Determine the (X, Y) coordinate at the center of the cell enclosing the given text.  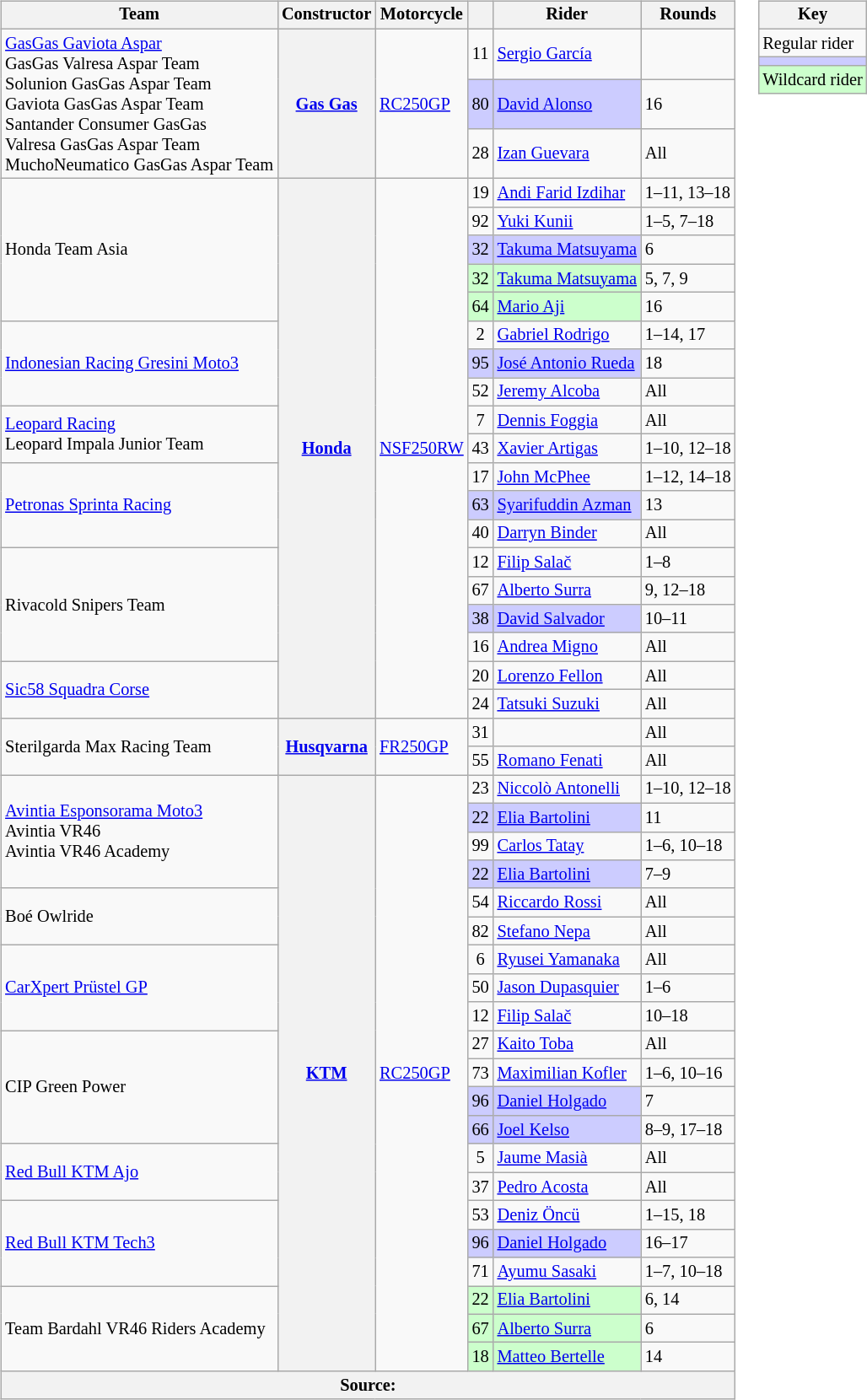
Husqvarna (326, 746)
Jason Dupasquier (567, 988)
Lorenzo Fellon (567, 676)
1–5, 7–18 (688, 222)
Indonesian Racing Gresini Moto3 (139, 363)
20 (481, 676)
Boé Owlride (139, 916)
54 (481, 902)
CIP Green Power (139, 1088)
14 (688, 1357)
23 (481, 789)
1–12, 14–18 (688, 477)
Honda (326, 449)
Deniz Öncü (567, 1215)
64 (481, 307)
63 (481, 505)
Tatsuki Suzuki (567, 704)
Jaume Masià (567, 1158)
Xavier Artigas (567, 449)
Andrea Migno (567, 647)
2 (481, 335)
7–9 (688, 875)
KTM (326, 1073)
Kaito Toba (567, 1045)
Source: (368, 1386)
1–6, 10–18 (688, 846)
Red Bull KTM Tech3 (139, 1243)
10–18 (688, 1016)
82 (481, 931)
1–15, 18 (688, 1215)
19 (481, 193)
Honda Team Asia (139, 250)
80 (481, 105)
40 (481, 534)
Rounds (688, 15)
43 (481, 449)
31 (481, 732)
Sterilgarda Max Racing Team (139, 746)
NSF250RW (422, 449)
38 (481, 619)
10–11 (688, 619)
Constructor (326, 15)
John McPhee (567, 477)
Avintia Esponsorama Moto3 Avintia VR46 Avintia VR46 Academy (139, 832)
Gas Gas (326, 104)
53 (481, 1215)
Yuki Kunii (567, 222)
Petronas Sprinta Racing (139, 506)
1–14, 17 (688, 335)
Sic58 Squadra Corse (139, 690)
Romano Fenati (567, 761)
6, 14 (688, 1300)
13 (688, 505)
5 (481, 1158)
Syarifuddin Azman (567, 505)
Wildcard rider (812, 80)
1–6, 10–16 (688, 1073)
Jeremy Alcoba (567, 392)
Key (812, 15)
28 (481, 153)
50 (481, 988)
55 (481, 761)
CarXpert Prüstel GP (139, 988)
Andi Farid Izdihar (567, 193)
52 (481, 392)
37 (481, 1187)
Izan Guevara (567, 153)
Red Bull KTM Ajo (139, 1172)
1–11, 13–18 (688, 193)
Sergio García (567, 54)
95 (481, 363)
73 (481, 1073)
1–8 (688, 562)
Riccardo Rossi (567, 902)
Motorcycle (422, 15)
Rider (567, 15)
Mario Aji (567, 307)
Gabriel Rodrigo (567, 335)
Regular rider (812, 43)
99 (481, 846)
17 (481, 477)
Ayumu Sasaki (567, 1272)
Pedro Acosta (567, 1187)
David Salvador (567, 619)
Matteo Bertelle (567, 1357)
Rivacold Snipers Team (139, 604)
Team Bardahl VR46 Riders Academy (139, 1329)
Leopard Racing Leopard Impala Junior Team (139, 433)
Stefano Nepa (567, 931)
71 (481, 1272)
5, 7, 9 (688, 278)
Team (139, 15)
16–17 (688, 1243)
9, 12–18 (688, 590)
1–6 (688, 988)
Maximilian Kofler (567, 1073)
Darryn Binder (567, 534)
Niccolò Antonelli (567, 789)
27 (481, 1045)
Ryusei Yamanaka (567, 960)
Dennis Foggia (567, 420)
David Alonso (567, 105)
1–7, 10–18 (688, 1272)
Carlos Tatay (567, 846)
FR250GP (422, 746)
8–9, 17–18 (688, 1130)
92 (481, 222)
José Antonio Rueda (567, 363)
Joel Kelso (567, 1130)
66 (481, 1130)
24 (481, 704)
